From the cell containing the given text, extract its center point as [x, y] coordinate. 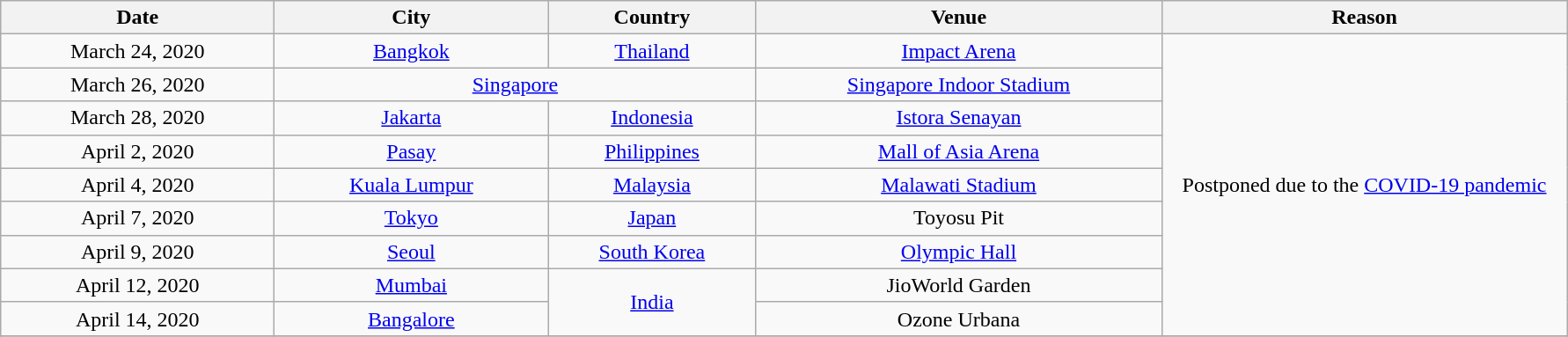
April 2, 2020 [137, 151]
March 24, 2020 [137, 51]
April 4, 2020 [137, 185]
Toyosu Pit [959, 218]
Philippines [652, 151]
Postponed due to the COVID-19 pandemic [1364, 185]
April 12, 2020 [137, 285]
Pasay [412, 151]
Malaysia [652, 185]
Bangkok [412, 51]
Kuala Lumpur [412, 185]
Singapore [516, 84]
March 28, 2020 [137, 118]
Thailand [652, 51]
Impact Arena [959, 51]
Indonesia [652, 118]
South Korea [652, 252]
Ozone Urbana [959, 319]
Country [652, 18]
Tokyo [412, 218]
Japan [652, 218]
Singapore Indoor Stadium [959, 84]
Reason [1364, 18]
Jakarta [412, 118]
Mall of Asia Arena [959, 151]
April 7, 2020 [137, 218]
City [412, 18]
Bangalore [412, 319]
Istora Senayan [959, 118]
Mumbai [412, 285]
Olympic Hall [959, 252]
Seoul [412, 252]
March 26, 2020 [137, 84]
April 9, 2020 [137, 252]
April 14, 2020 [137, 319]
India [652, 302]
Venue [959, 18]
Date [137, 18]
Malawati Stadium [959, 185]
JioWorld Garden [959, 285]
